Extract the [x, y] coordinate from the center of the cell holding the provided text.  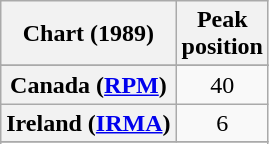
6 [222, 123]
Ireland (IRMA) [88, 123]
40 [222, 85]
Chart (1989) [88, 34]
Peakposition [222, 34]
Canada (RPM) [88, 85]
